Pinpoint the cell where the given text exists, returning its (x, y) midpoint coordinate. 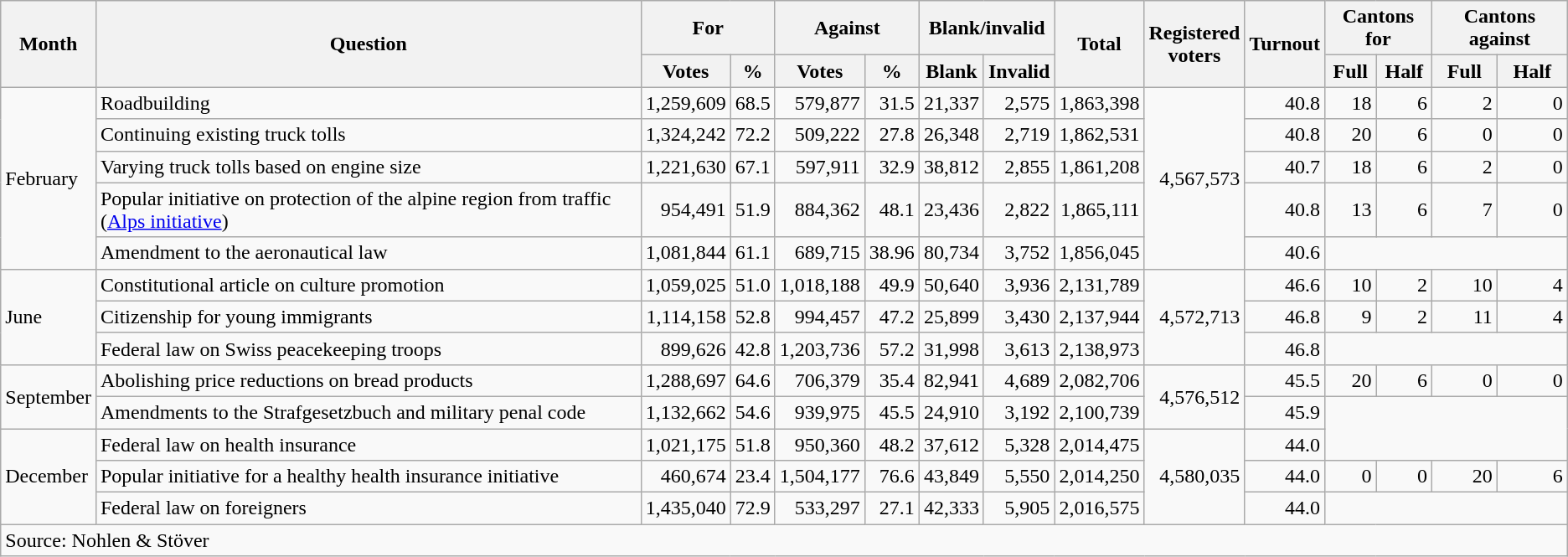
4,689 (1019, 380)
11 (1464, 317)
Federal law on health insurance (369, 445)
939,975 (819, 412)
Cantons against (1499, 28)
Federal law on foreigners (369, 508)
954,491 (685, 209)
June (49, 317)
82,941 (952, 380)
27.8 (891, 135)
899,626 (685, 348)
4,580,035 (1194, 477)
48.1 (891, 209)
950,360 (819, 445)
509,222 (819, 135)
1,021,175 (685, 445)
13 (1350, 209)
Turnout (1285, 44)
2,719 (1019, 135)
Federal law on Swiss peacekeeping troops (369, 348)
64.6 (752, 380)
47.2 (891, 317)
1,324,242 (685, 135)
1,504,177 (819, 477)
Total (1099, 44)
31,998 (952, 348)
7 (1464, 209)
57.2 (891, 348)
Citizenship for young immigrants (369, 317)
2,082,706 (1099, 380)
48.2 (891, 445)
Varying truck tolls based on engine size (369, 167)
43,849 (952, 477)
24,910 (952, 412)
5,328 (1019, 445)
21,337 (952, 103)
4,576,512 (1194, 396)
4,572,713 (1194, 317)
533,297 (819, 508)
4,567,573 (1194, 178)
Registeredvoters (1194, 44)
9 (1350, 317)
42,333 (952, 508)
51.9 (752, 209)
5,550 (1019, 477)
38.96 (891, 253)
Blank/invalid (987, 28)
2,014,475 (1099, 445)
1,221,630 (685, 167)
51.0 (752, 285)
27.1 (891, 508)
23,436 (952, 209)
Question (369, 44)
1,132,662 (685, 412)
5,905 (1019, 508)
Source: Nohlen & Stöver (784, 540)
2,137,944 (1099, 317)
For (708, 28)
Abolishing price reductions on bread products (369, 380)
23.4 (752, 477)
Against (847, 28)
Continuing existing truck tolls (369, 135)
Constitutional article on culture promotion (369, 285)
1,059,025 (685, 285)
72.2 (752, 135)
Roadbuilding (369, 103)
42.8 (752, 348)
51.8 (752, 445)
37,612 (952, 445)
884,362 (819, 209)
1,861,208 (1099, 167)
Cantons for (1378, 28)
72.9 (752, 508)
3,430 (1019, 317)
76.6 (891, 477)
54.6 (752, 412)
61.1 (752, 253)
3,613 (1019, 348)
2,855 (1019, 167)
Popular initiative on protection of the alpine region from traffic (Alps initiative) (369, 209)
40.6 (1285, 253)
Amendment to the aeronautical law (369, 253)
1,081,844 (685, 253)
1,018,188 (819, 285)
52.8 (752, 317)
35.4 (891, 380)
25,899 (952, 317)
2,100,739 (1099, 412)
460,674 (685, 477)
3,192 (1019, 412)
26,348 (952, 135)
1,863,398 (1099, 103)
2,016,575 (1099, 508)
49.9 (891, 285)
50,640 (952, 285)
2,575 (1019, 103)
80,734 (952, 253)
1,114,158 (685, 317)
67.1 (752, 167)
Month (49, 44)
689,715 (819, 253)
2,014,250 (1099, 477)
994,457 (819, 317)
Blank (952, 71)
2,138,973 (1099, 348)
2,822 (1019, 209)
1,203,736 (819, 348)
38,812 (952, 167)
31.5 (891, 103)
February (49, 178)
3,752 (1019, 253)
Amendments to the Strafgesetzbuch and military penal code (369, 412)
December (49, 477)
40.7 (1285, 167)
3,936 (1019, 285)
1,865,111 (1099, 209)
1,288,697 (685, 380)
1,862,531 (1099, 135)
579,877 (819, 103)
Popular initiative for a healthy health insurance initiative (369, 477)
46.6 (1285, 285)
32.9 (891, 167)
Invalid (1019, 71)
706,379 (819, 380)
45.9 (1285, 412)
1,856,045 (1099, 253)
68.5 (752, 103)
2,131,789 (1099, 285)
1,435,040 (685, 508)
597,911 (819, 167)
September (49, 396)
1,259,609 (685, 103)
